Determine the (X, Y) coordinate at the center of the cell enclosing the given text.  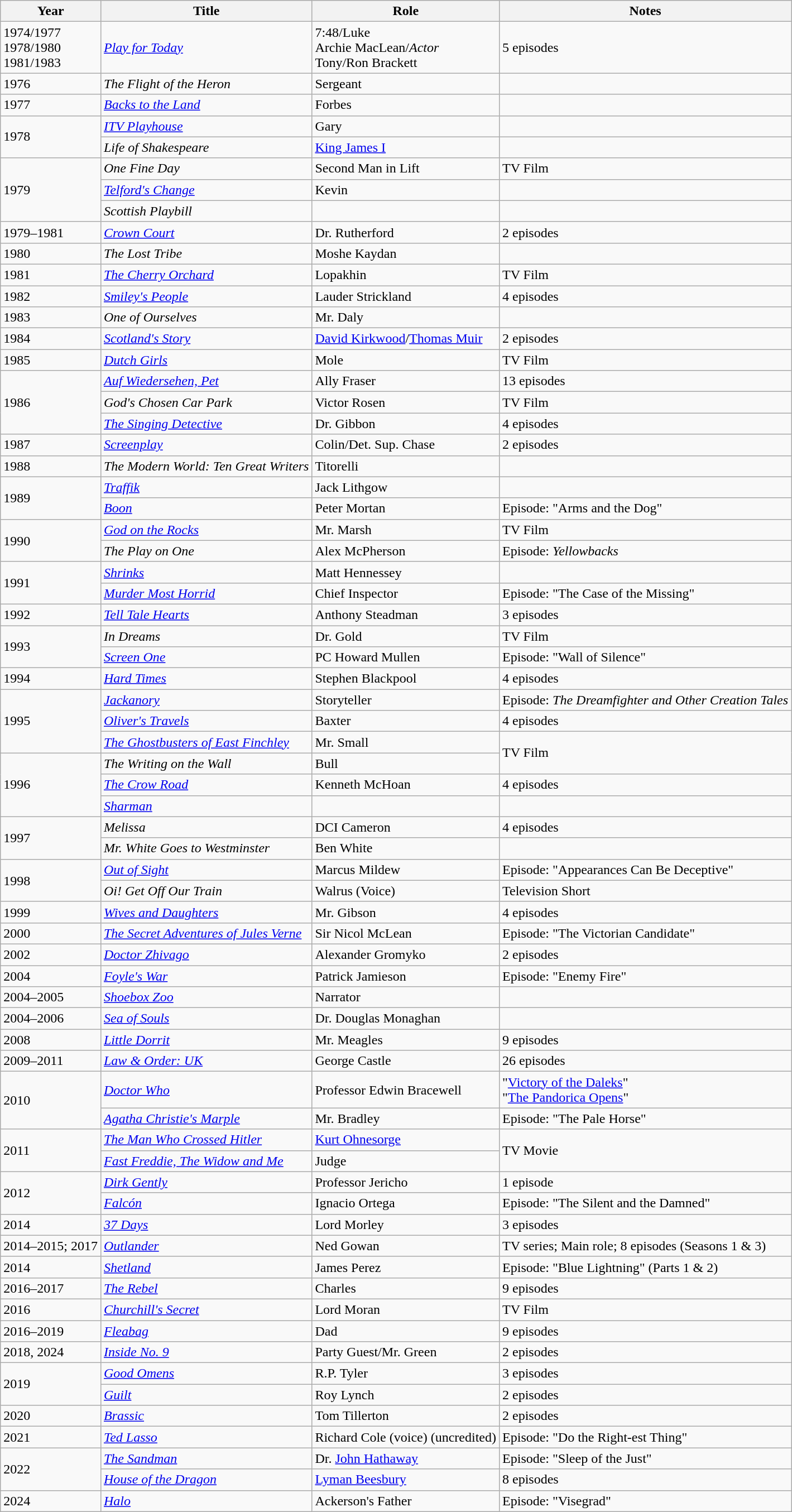
2000 (51, 933)
Screenplay (206, 445)
1992 (51, 615)
Shrinks (206, 572)
Episode: "Wall of Silence" (645, 657)
Title (206, 11)
1976 (51, 84)
Party Guest/Mr. Green (406, 1352)
Guilt (206, 1395)
The Flight of the Heron (206, 84)
1982 (51, 296)
Roy Lynch (406, 1395)
5 episodes (645, 47)
Mr. White Goes to Westminster (206, 848)
Mr. Small (406, 742)
Professor Jericho (406, 1182)
Second Man in Lift (406, 169)
2009–2011 (51, 1061)
Sir Nicol McLean (406, 933)
Wives and Daughters (206, 912)
2020 (51, 1416)
2008 (51, 1040)
7:48/LukeArchie MacLean/ActorTony/Ron Brackett (406, 47)
Tom Tillerton (406, 1416)
1984 (51, 339)
The Man Who Crossed Hitler (206, 1140)
In Dreams (206, 636)
The Ghostbusters of East Finchley (206, 742)
1995 (51, 721)
Smiley's People (206, 296)
2014–2015; 2017 (51, 1246)
Tell Tale Hearts (206, 615)
1996 (51, 785)
Episode: Yellowbacks (645, 551)
Out of Sight (206, 870)
Kurt Ohnesorge (406, 1140)
Episode: "Arms and the Dog" (645, 508)
Mr. Daly (406, 318)
Storyteller (406, 700)
Fast Freddie, The Widow and Me (206, 1161)
1974/19771978/19801981/1983 (51, 47)
Patrick Jamieson (406, 976)
Little Dorrit (206, 1040)
God's Chosen Car Park (206, 402)
2002 (51, 954)
1983 (51, 318)
DCI Cameron (406, 827)
2004–2006 (51, 1019)
Year (51, 11)
2011 (51, 1150)
Narrator (406, 997)
13 episodes (645, 381)
The Crow Road (206, 785)
One of Ourselves (206, 318)
Sharman (206, 806)
Shoebox Zoo (206, 997)
1999 (51, 912)
Doctor Who (206, 1089)
Episode: "Do the Right-est Thing" (645, 1437)
Shetland (206, 1267)
Murder Most Horrid (206, 593)
Sea of Souls (206, 1019)
Dr. John Hathaway (406, 1458)
Episode: "The Pale Horse" (645, 1119)
Walrus (Voice) (406, 891)
TV series; Main role; 8 episodes (Seasons 1 & 3) (645, 1246)
Moshe Kaydan (406, 253)
The Modern World: Ten Great Writers (206, 466)
Dr. Gibbon (406, 424)
Dirk Gently (206, 1182)
Lord Morley (406, 1225)
2022 (51, 1469)
Dr. Rutherford (406, 232)
2016–2017 (51, 1288)
Alexander Gromyko (406, 954)
Churchill's Secret (206, 1309)
1 episode (645, 1182)
8 episodes (645, 1480)
Role (406, 11)
The Lost Tribe (206, 253)
God on the Rocks (206, 530)
Ned Gowan (406, 1246)
1987 (51, 445)
Lauder Strickland (406, 296)
Life of Shakespeare (206, 147)
Sergeant (406, 84)
The Rebel (206, 1288)
1977 (51, 105)
1997 (51, 838)
Jackanory (206, 700)
Crown Court (206, 232)
Falcón (206, 1203)
Kevin (406, 190)
Agatha Christie's Marple (206, 1119)
TV Movie (645, 1150)
David Kirkwood/Thomas Muir (406, 339)
2016 (51, 1309)
Matt Hennessey (406, 572)
George Castle (406, 1061)
1979–1981 (51, 232)
Mole (406, 360)
Traffik (206, 487)
Foyle's War (206, 976)
Doctor Zhivago (206, 954)
Peter Mortan (406, 508)
Colin/Det. Sup. Chase (406, 445)
1991 (51, 583)
Scottish Playbill (206, 211)
Ackerson's Father (406, 1501)
Mr. Marsh (406, 530)
Mr. Gibson (406, 912)
Forbes (406, 105)
Lyman Beesbury (406, 1480)
1994 (51, 679)
2024 (51, 1501)
Dad (406, 1331)
Play for Today (206, 47)
Episode: The Dreamfighter and Other Creation Tales (645, 700)
1988 (51, 466)
Ted Lasso (206, 1437)
Richard Cole (voice) (uncredited) (406, 1437)
The Secret Adventures of Jules Verne (206, 933)
Hard Times (206, 679)
1989 (51, 498)
Dr. Gold (406, 636)
Telford's Change (206, 190)
Bull (406, 764)
Good Omens (206, 1374)
Alex McPherson (406, 551)
Chief Inspector (406, 593)
Oi! Get Off Our Train (206, 891)
Professor Edwin Bracewell (406, 1089)
PC Howard Mullen (406, 657)
1990 (51, 540)
Television Short (645, 891)
Fleabag (206, 1331)
Anthony Steadman (406, 615)
Episode: "The Silent and the Damned" (645, 1203)
2016–2019 (51, 1331)
2004 (51, 976)
Titorelli (406, 466)
1998 (51, 880)
Law & Order: UK (206, 1061)
1986 (51, 402)
Lopakhin (406, 275)
Victor Rosen (406, 402)
2012 (51, 1193)
Brassic (206, 1416)
Baxter (406, 721)
One Fine Day (206, 169)
1985 (51, 360)
2021 (51, 1437)
1978 (51, 137)
Judge (406, 1161)
Episode: "The Victorian Candidate" (645, 933)
Backs to the Land (206, 105)
Auf Wiedersehen, Pet (206, 381)
Stephen Blackpool (406, 679)
Episode: "Visegrad" (645, 1501)
Marcus Mildew (406, 870)
Ben White (406, 848)
Ally Fraser (406, 381)
Episode: "Blue Lightning" (Parts 1 & 2) (645, 1267)
Outlander (206, 1246)
The Cherry Orchard (206, 275)
ITV Playhouse (206, 126)
Screen One (206, 657)
Boon (206, 508)
Halo (206, 1501)
R.P. Tyler (406, 1374)
Lord Moran (406, 1309)
Episode: "Appearances Can Be Deceptive" (645, 870)
Charles (406, 1288)
House of the Dragon (206, 1480)
2010 (51, 1101)
Dutch Girls (206, 360)
The Singing Detective (206, 424)
"Victory of the Daleks""The Pandorica Opens" (645, 1089)
37 Days (206, 1225)
Scotland's Story (206, 339)
Kenneth McHoan (406, 785)
2018, 2024 (51, 1352)
Jack Lithgow (406, 487)
Melissa (206, 827)
2004–2005 (51, 997)
Ignacio Ortega (406, 1203)
Notes (645, 11)
The Writing on the Wall (206, 764)
2019 (51, 1384)
Episode: "The Case of the Missing" (645, 593)
The Play on One (206, 551)
King James I (406, 147)
Mr. Bradley (406, 1119)
1979 (51, 190)
Episode: "Sleep of the Just" (645, 1458)
1981 (51, 275)
Dr. Douglas Monaghan (406, 1019)
Inside No. 9 (206, 1352)
1980 (51, 253)
The Sandman (206, 1458)
Episode: "Enemy Fire" (645, 976)
James Perez (406, 1267)
Oliver's Travels (206, 721)
Mr. Meagles (406, 1040)
26 episodes (645, 1061)
1993 (51, 646)
Gary (406, 126)
